Output the [X, Y] coordinate of the center of the cell containing the given text.  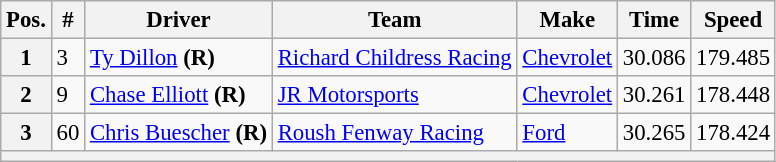
Chase Elliott (R) [179, 95]
Chris Buescher (R) [179, 133]
9 [68, 95]
Make [567, 20]
Richard Childress Racing [394, 58]
Driver [179, 20]
Speed [734, 20]
Pos. [26, 20]
1 [26, 58]
Roush Fenway Racing [394, 133]
30.086 [654, 58]
2 [26, 95]
# [68, 20]
60 [68, 133]
Team [394, 20]
JR Motorsports [394, 95]
30.261 [654, 95]
Ford [567, 133]
178.448 [734, 95]
Ty Dillon (R) [179, 58]
Time [654, 20]
178.424 [734, 133]
179.485 [734, 58]
30.265 [654, 133]
